Capture the cell that displays the provided text and extract its (x, y) central coordinate. 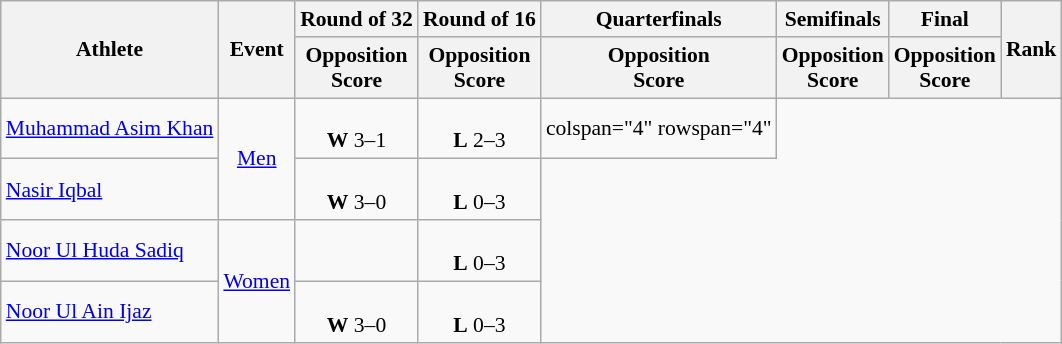
Women (256, 281)
Event (256, 50)
Rank (1032, 50)
Noor Ul Huda Sadiq (110, 250)
L 2–3 (480, 128)
Round of 16 (480, 19)
Semifinals (833, 19)
Final (945, 19)
Men (256, 159)
Muhammad Asim Khan (110, 128)
Nasir Iqbal (110, 190)
colspan="4" rowspan="4" (659, 128)
W 3–1 (356, 128)
Athlete (110, 50)
Quarterfinals (659, 19)
Round of 32 (356, 19)
Noor Ul Ain Ijaz (110, 312)
